Pinpoint the cell where the given text exists, returning its [x, y] midpoint coordinate. 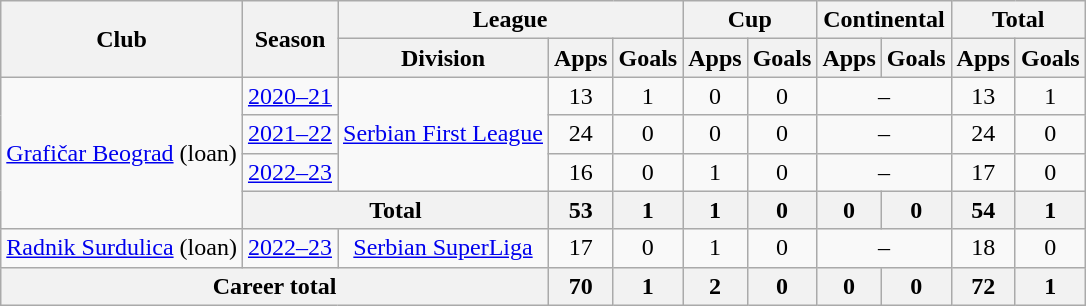
2020–21 [290, 96]
Division [444, 58]
2 [715, 286]
Career total [275, 286]
Serbian SuperLiga [444, 248]
Radnik Surdulica (loan) [122, 248]
Club [122, 39]
Grafičar Beograd (loan) [122, 153]
Cup [750, 20]
Serbian First League [444, 134]
54 [983, 210]
53 [581, 210]
16 [581, 172]
70 [581, 286]
League [510, 20]
Season [290, 39]
72 [983, 286]
18 [983, 248]
Continental [884, 20]
2021–22 [290, 134]
